Provide the [x, y] coordinate of the cell's center where the given text is located.  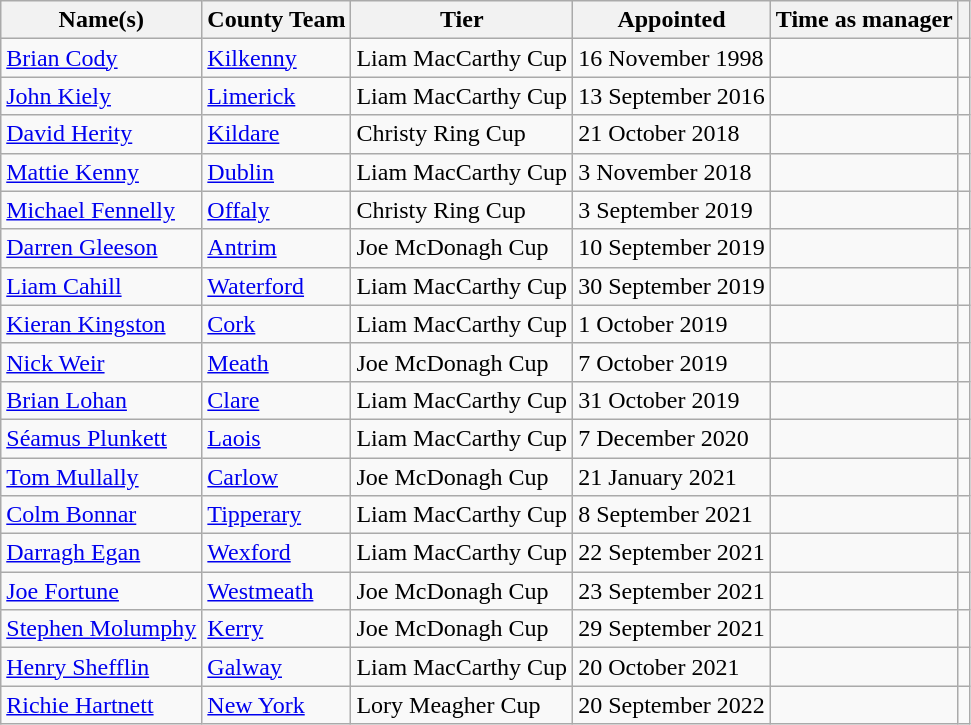
Richie Hartnett [102, 705]
Nick Weir [102, 362]
Kilkenny [276, 58]
Tipperary [276, 515]
21 January 2021 [672, 477]
Tom Mullally [102, 477]
21 October 2018 [672, 134]
John Kiely [102, 96]
8 September 2021 [672, 515]
Séamus Plunkett [102, 438]
Appointed [672, 20]
Meath [276, 362]
3 November 2018 [672, 172]
23 September 2021 [672, 591]
Michael Fennelly [102, 210]
Darren Gleeson [102, 248]
New York [276, 705]
Lory Meagher Cup [462, 705]
22 September 2021 [672, 553]
20 October 2021 [672, 667]
Carlow [276, 477]
Cork [276, 324]
Joe Fortune [102, 591]
Waterford [276, 286]
Brian Lohan [102, 400]
Tier [462, 20]
Antrim [276, 248]
31 October 2019 [672, 400]
Laois [276, 438]
Henry Shefflin [102, 667]
Galway [276, 667]
Westmeath [276, 591]
7 October 2019 [672, 362]
David Herity [102, 134]
20 September 2022 [672, 705]
1 October 2019 [672, 324]
16 November 1998 [672, 58]
Limerick [276, 96]
County Team [276, 20]
Kieran Kingston [102, 324]
Offaly [276, 210]
29 September 2021 [672, 629]
Stephen Molumphy [102, 629]
Liam Cahill [102, 286]
Mattie Kenny [102, 172]
Clare [276, 400]
10 September 2019 [672, 248]
3 September 2019 [672, 210]
Colm Bonnar [102, 515]
30 September 2019 [672, 286]
Dublin [276, 172]
13 September 2016 [672, 96]
7 December 2020 [672, 438]
Brian Cody [102, 58]
Wexford [276, 553]
Time as manager [864, 20]
Kerry [276, 629]
Kildare [276, 134]
Name(s) [102, 20]
Darragh Egan [102, 553]
